From the cell containing the given text, extract its center point as (x, y) coordinate. 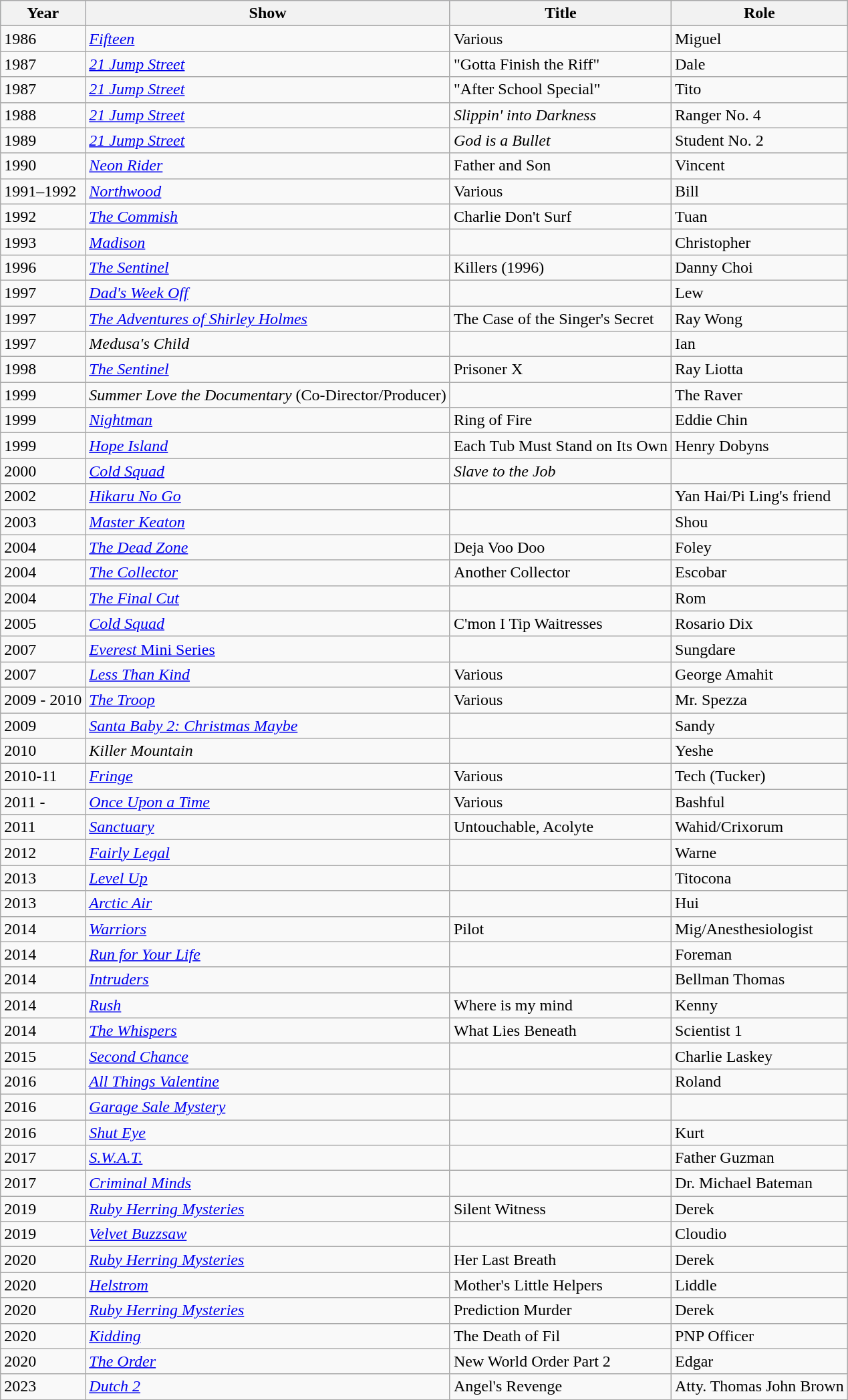
Wahid/Crixorum (759, 827)
Once Upon a Time (268, 802)
Kidding (268, 1336)
2012 (43, 853)
Second Chance (268, 1056)
Kurt (759, 1133)
1998 (43, 370)
Ian (759, 344)
Less Than Kind (268, 674)
C'mon I Tip Waitresses (560, 623)
Henry Dobyns (759, 446)
Ray Wong (759, 319)
Kenny (759, 1005)
Summer Love the Documentary (Co-Director/Producer) (268, 395)
Killers (1996) (560, 267)
2011 - (43, 802)
Tuan (759, 217)
Bellman Thomas (759, 980)
Mig/Anesthesiologist (759, 929)
Criminal Minds (268, 1183)
The Whispers (268, 1030)
1988 (43, 115)
Dale (759, 64)
Intruders (268, 980)
Yeshe (759, 751)
Hui (759, 903)
Foreman (759, 954)
The Final Cut (268, 598)
The Raver (759, 395)
Fringe (268, 777)
Run for Your Life (268, 954)
Arctic Air (268, 903)
Where is my mind (560, 1005)
The Adventures of Shirley Holmes (268, 319)
Fairly Legal (268, 853)
Silent Witness (560, 1209)
2009 - 2010 (43, 700)
Madison (268, 242)
Killer Mountain (268, 751)
1986 (43, 39)
Northwood (268, 191)
Shou (759, 522)
Danny Choi (759, 267)
Roland (759, 1081)
Slave to the Job (560, 471)
1989 (43, 140)
2011 (43, 827)
All Things Valentine (268, 1081)
Yan Hai/Pi Ling's friend (759, 497)
The Troop (268, 700)
1992 (43, 217)
Ring of Fire (560, 420)
Her Last Breath (560, 1260)
Nightman (268, 420)
1990 (43, 166)
The Order (268, 1361)
The Collector (268, 573)
Pilot (560, 929)
Garage Sale Mystery (268, 1107)
Prisoner X (560, 370)
Cloudio (759, 1234)
Prediction Murder (560, 1310)
Everest Mini Series (268, 649)
2015 (43, 1056)
Christopher (759, 242)
S.W.A.T. (268, 1158)
Charlie Laskey (759, 1056)
Rosario Dix (759, 623)
Santa Baby 2: Christmas Maybe (268, 725)
2023 (43, 1387)
The Case of the Singer's Secret (560, 319)
Dutch 2 (268, 1387)
Title (560, 13)
Edgar (759, 1361)
Scientist 1 (759, 1030)
Warriors (268, 929)
2000 (43, 471)
Charlie Don't Surf (560, 217)
Father and Son (560, 166)
The Death of Fil (560, 1336)
The Dead Zone (268, 547)
Mr. Spezza (759, 700)
Shut Eye (268, 1133)
Sanctuary (268, 827)
2005 (43, 623)
2010 (43, 751)
PNP Officer (759, 1336)
Angel's Revenge (560, 1387)
Medusa's Child (268, 344)
Ray Liotta (759, 370)
Year (43, 13)
Dr. Michael Bateman (759, 1183)
Miguel (759, 39)
Liddle (759, 1285)
Untouchable, Acolyte (560, 827)
Fifteen (268, 39)
Lew (759, 293)
Neon Rider (268, 166)
Deja Voo Doo (560, 547)
Foley (759, 547)
Mother's Little Helpers (560, 1285)
"Gotta Finish the Riff" (560, 64)
Sandy (759, 725)
Bill (759, 191)
Escobar (759, 573)
Helstrom (268, 1285)
"After School Special" (560, 90)
Titocona (759, 878)
1991–1992 (43, 191)
God is a Bullet (560, 140)
Master Keaton (268, 522)
Atty. Thomas John Brown (759, 1387)
Bashful (759, 802)
2003 (43, 522)
2010-11 (43, 777)
Tito (759, 90)
Each Tub Must Stand on Its Own (560, 446)
Vincent (759, 166)
What Lies Beneath (560, 1030)
Role (759, 13)
Ranger No. 4 (759, 115)
Father Guzman (759, 1158)
Dad's Week Off (268, 293)
Hope Island (268, 446)
The Commish (268, 217)
Hikaru No Go (268, 497)
Show (268, 13)
Warne (759, 853)
Sungdare (759, 649)
Rom (759, 598)
New World Order Part 2 (560, 1361)
Tech (Tucker) (759, 777)
Level Up (268, 878)
1996 (43, 267)
Rush (268, 1005)
2002 (43, 497)
1993 (43, 242)
Slippin' into Darkness (560, 115)
George Amahit (759, 674)
Velvet Buzzsaw (268, 1234)
Student No. 2 (759, 140)
Another Collector (560, 573)
2009 (43, 725)
Eddie Chin (759, 420)
